Determine the (x, y) coordinate at the center of the cell enclosing the given text.  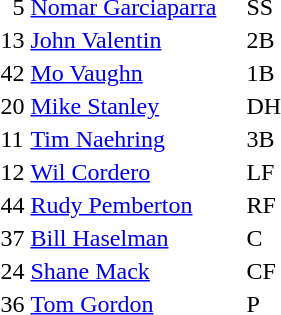
Mike Stanley (136, 106)
Wil Cordero (136, 172)
Bill Haselman (136, 238)
John Valentin (136, 40)
Rudy Pemberton (136, 205)
Tim Naehring (136, 139)
Shane Mack (136, 271)
Mo Vaughn (136, 73)
